Return the (x, y) coordinate for the center point of the cell that contains the specified text.  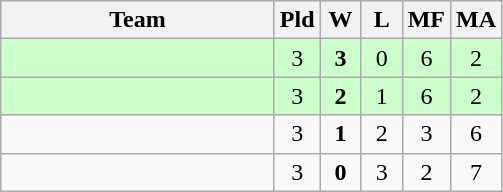
MA (476, 20)
MF (426, 20)
Team (138, 20)
L (382, 20)
Pld (297, 20)
7 (476, 172)
W (340, 20)
